Output the [X, Y] coordinate of the center of the cell containing the given text.  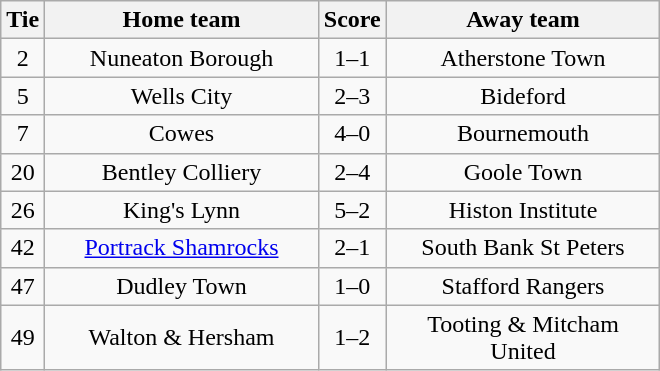
Home team [182, 20]
1–0 [352, 286]
20 [23, 172]
Bentley Colliery [182, 172]
Portrack Shamrocks [182, 248]
King's Lynn [182, 210]
Dudley Town [182, 286]
2–3 [352, 96]
Away team [523, 20]
5 [23, 96]
Histon Institute [523, 210]
Stafford Rangers [523, 286]
Bideford [523, 96]
Atherstone Town [523, 58]
Nuneaton Borough [182, 58]
1–1 [352, 58]
26 [23, 210]
1–2 [352, 338]
Tie [23, 20]
Goole Town [523, 172]
49 [23, 338]
Walton & Hersham [182, 338]
2–1 [352, 248]
42 [23, 248]
Wells City [182, 96]
Cowes [182, 134]
South Bank St Peters [523, 248]
47 [23, 286]
Tooting & Mitcham United [523, 338]
7 [23, 134]
2 [23, 58]
2–4 [352, 172]
5–2 [352, 210]
Score [352, 20]
Bournemouth [523, 134]
4–0 [352, 134]
